Output the (X, Y) coordinate of the center of the cell containing the given text.  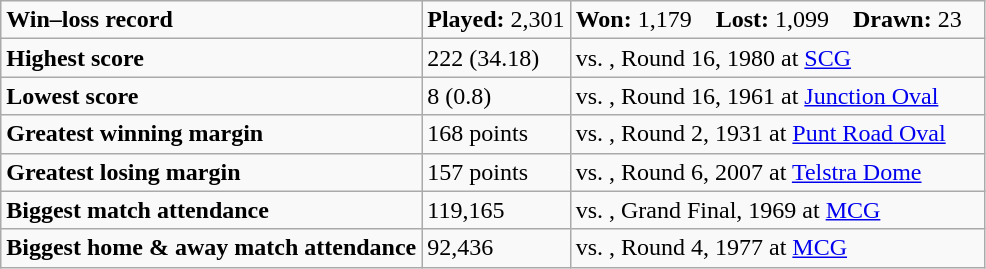
119,165 (496, 210)
Lowest score (212, 96)
vs. , Round 16, 1980 at SCG (778, 58)
Played: 2,301 (496, 20)
8 (0.8) (496, 96)
Win–loss record (212, 20)
vs. , Round 2, 1931 at Punt Road Oval (778, 134)
Won: 1,179 Lost: 1,099 Drawn: 23 (778, 20)
222 (34.18) (496, 58)
Highest score (212, 58)
Biggest home & away match attendance (212, 248)
vs. , Round 4, 1977 at MCG (778, 248)
168 points (496, 134)
vs. , Round 6, 2007 at Telstra Dome (778, 172)
vs. , Round 16, 1961 at Junction Oval (778, 96)
157 points (496, 172)
Biggest match attendance (212, 210)
Greatest winning margin (212, 134)
Greatest losing margin (212, 172)
92,436 (496, 248)
vs. , Grand Final, 1969 at MCG (778, 210)
